Extract the (X, Y) coordinate from the center of the cell holding the provided text.  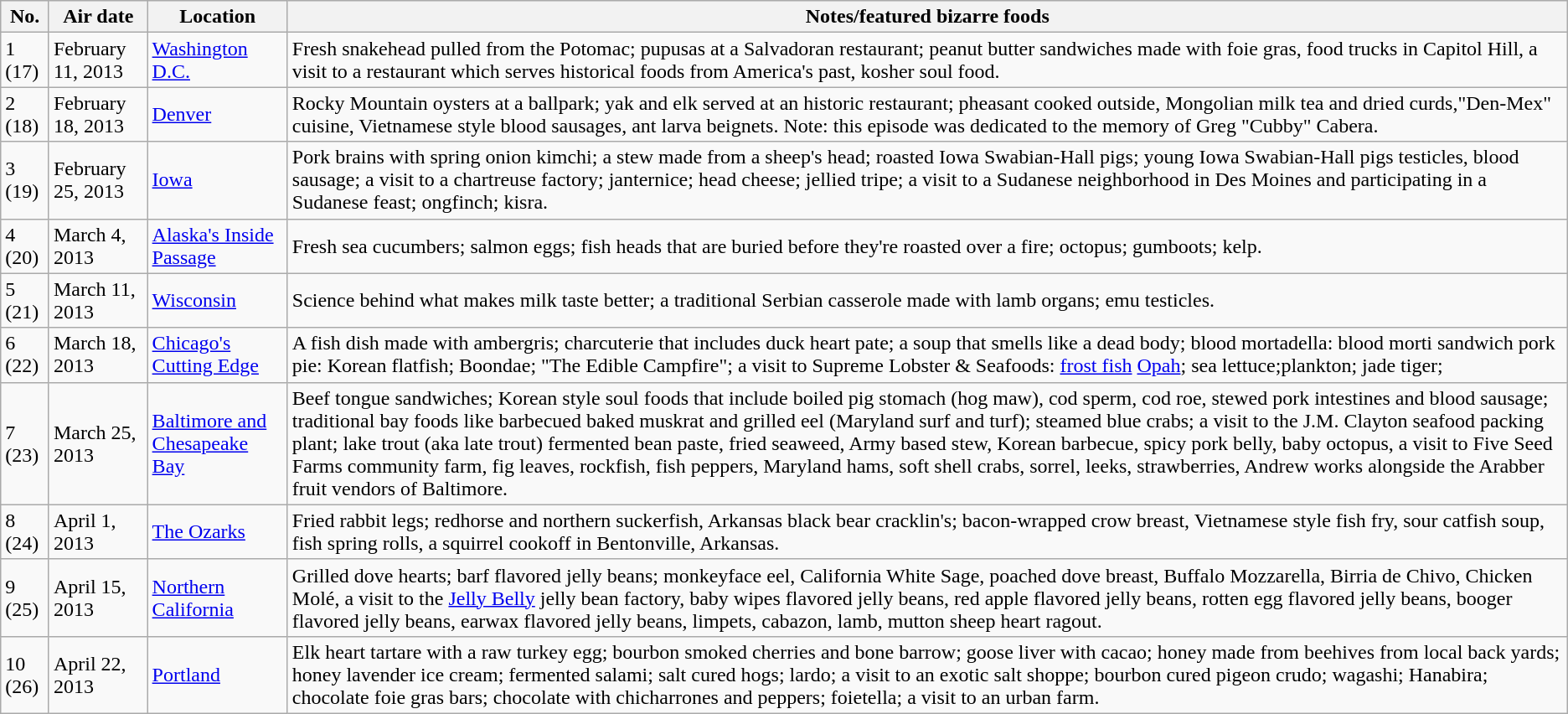
March 25, 2013 (98, 443)
March 4, 2013 (98, 246)
Air date (98, 17)
Baltimore and Chesapeake Bay (218, 443)
Notes/featured bizarre foods (927, 17)
February 25, 2013 (98, 180)
Iowa (218, 180)
9 (25) (25, 598)
April 1, 2013 (98, 531)
Denver (218, 114)
Wisconsin (218, 300)
3 (19) (25, 180)
2 (18) (25, 114)
1 (17) (25, 60)
4 (20) (25, 246)
Fresh sea cucumbers; salmon eggs; fish heads that are buried before they're roasted over a fire; octopus; gumboots; kelp. (927, 246)
7 (23) (25, 443)
Location (218, 17)
Portland (218, 675)
5 (21) (25, 300)
April 15, 2013 (98, 598)
March 18, 2013 (98, 355)
April 22, 2013 (98, 675)
No. (25, 17)
February 18, 2013 (98, 114)
Science behind what makes milk taste better; a traditional Serbian casserole made with lamb organs; emu testicles. (927, 300)
Washington D.C. (218, 60)
8 (24) (25, 531)
Alaska's Inside Passage (218, 246)
Chicago's Cutting Edge (218, 355)
February 11, 2013 (98, 60)
Northern California (218, 598)
10 (26) (25, 675)
The Ozarks (218, 531)
March 11, 2013 (98, 300)
6 (22) (25, 355)
